Provide the [x, y] coordinate of the cell's center where the given text is located.  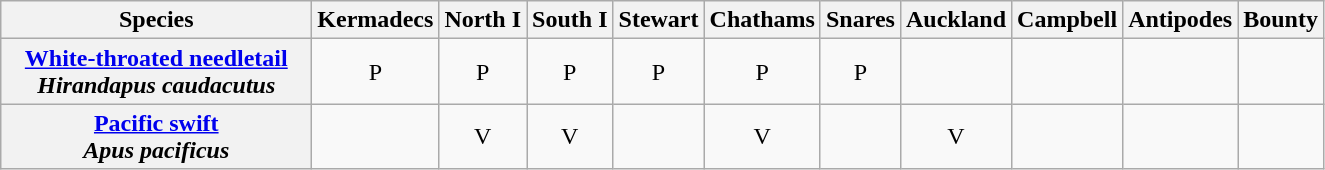
Snares [860, 20]
Pacific swiftApus pacificus [156, 136]
Chathams [762, 20]
Auckland [956, 20]
South I [570, 20]
North I [483, 20]
Kermadecs [376, 20]
Antipodes [1180, 20]
Campbell [1068, 20]
Stewart [658, 20]
Bounty [1281, 20]
White-throated needletailHirandapus caudacutus [156, 72]
Species [156, 20]
